Identify which cell holds the provided text, then report its [x, y] central coordinate. 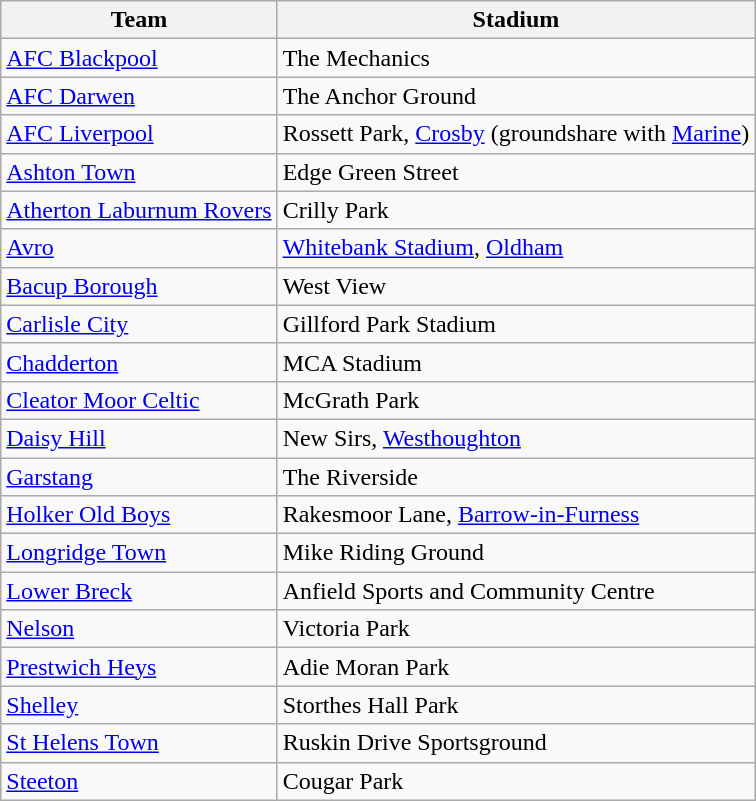
Holker Old Boys [139, 515]
Mike Riding Ground [516, 553]
Longridge Town [139, 553]
Chadderton [139, 362]
AFC Blackpool [139, 58]
AFC Darwen [139, 96]
Ashton Town [139, 172]
Stadium [516, 20]
Ruskin Drive Sportsground [516, 743]
Rossett Park, Crosby (groundshare with Marine) [516, 134]
The Anchor Ground [516, 96]
St Helens Town [139, 743]
Cougar Park [516, 781]
Prestwich Heys [139, 667]
McGrath Park [516, 400]
Victoria Park [516, 629]
MCA Stadium [516, 362]
Anfield Sports and Community Centre [516, 591]
AFC Liverpool [139, 134]
Adie Moran Park [516, 667]
Avro [139, 248]
Bacup Borough [139, 286]
The Riverside [516, 477]
Atherton Laburnum Rovers [139, 210]
Gillford Park Stadium [516, 324]
Whitebank Stadium, Oldham [516, 248]
Nelson [139, 629]
The Mechanics [516, 58]
Shelley [139, 705]
Storthes Hall Park [516, 705]
Crilly Park [516, 210]
Edge Green Street [516, 172]
Steeton [139, 781]
Daisy Hill [139, 438]
New Sirs, Westhoughton [516, 438]
Garstang [139, 477]
Cleator Moor Celtic [139, 400]
Team [139, 20]
West View [516, 286]
Lower Breck [139, 591]
Carlisle City [139, 324]
Rakesmoor Lane, Barrow-in-Furness [516, 515]
